Scan for the cell matching the given text and deliver its [X, Y] coordinate at center. 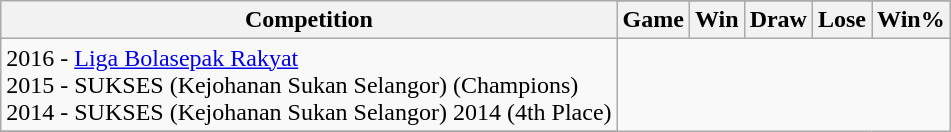
Win [716, 20]
2016 - Liga Bolasepak Rakyat2015 - SUKSES (Kejohanan Sukan Selangor) (Champions)2014 - SUKSES (Kejohanan Sukan Selangor) 2014 (4th Place) [309, 85]
Draw [778, 20]
Competition [309, 20]
Lose [842, 20]
Game [653, 20]
Win% [912, 20]
